Return (x, y) of the center of cell containing provided text 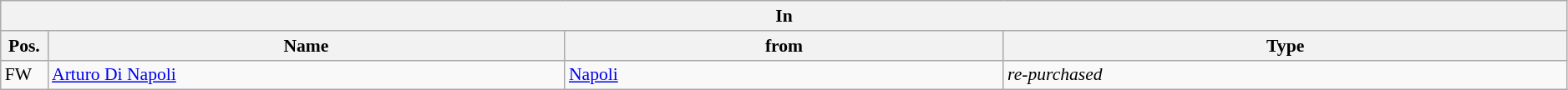
In (784, 16)
Name (306, 46)
Pos. (24, 46)
re-purchased (1285, 75)
Type (1285, 46)
from (784, 46)
Napoli (784, 75)
Arturo Di Napoli (306, 75)
FW (24, 75)
